From the cell containing the given text, extract its center point as (X, Y) coordinate. 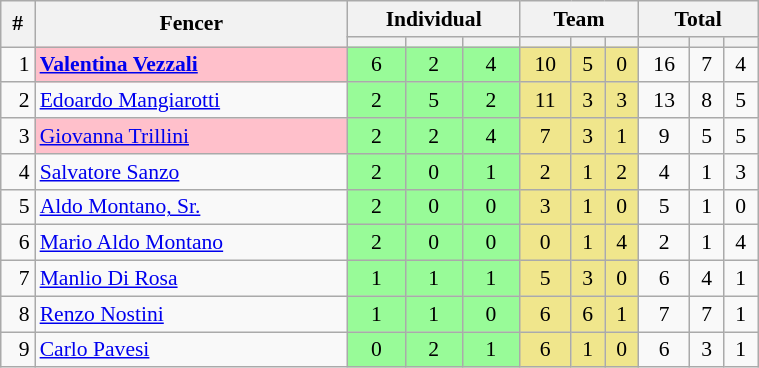
Valentina Vezzali (192, 65)
# (18, 24)
16 (664, 65)
Individual (434, 19)
Total (698, 19)
Carlo Pavesi (192, 350)
Salvatore Sanzo (192, 172)
Renzo Nostini (192, 314)
10 (546, 65)
Fencer (192, 24)
Mario Aldo Montano (192, 243)
11 (546, 101)
Manlio Di Rosa (192, 279)
Team (580, 19)
13 (664, 101)
Giovanna Trillini (192, 136)
Aldo Montano, Sr. (192, 207)
Edoardo Mangiarotti (192, 101)
